Return (x, y) of the center of cell containing provided text 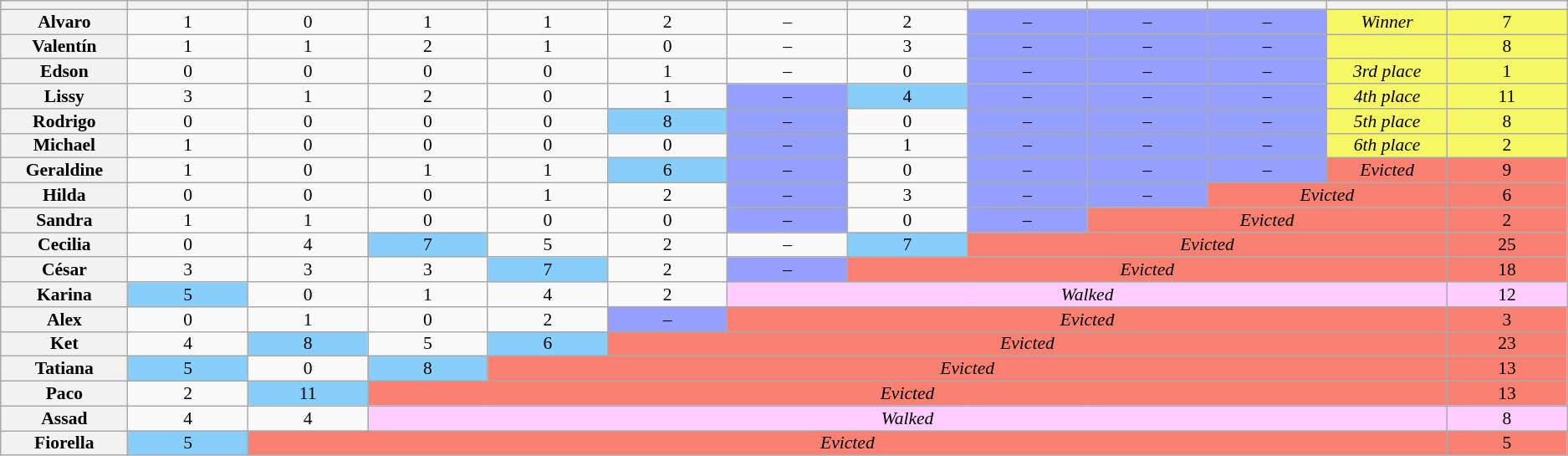
Valentín (64, 47)
Geraldine (64, 171)
Cecilia (64, 245)
Hilda (64, 196)
Rodrigo (64, 121)
Karina (64, 295)
Tatiana (64, 369)
Ket (64, 344)
25 (1507, 245)
Fiorella (64, 443)
Paco (64, 394)
Alex (64, 320)
Edson (64, 72)
18 (1507, 270)
Sandra (64, 220)
23 (1507, 344)
Assad (64, 418)
César (64, 270)
Winner (1387, 22)
Michael (64, 146)
4th place (1387, 96)
Lissy (64, 96)
3rd place (1387, 72)
Alvaro (64, 22)
6th place (1387, 146)
5th place (1387, 121)
9 (1507, 171)
12 (1507, 295)
